For the text-containing cell, return its midpoint in [x, y] coordinate format. 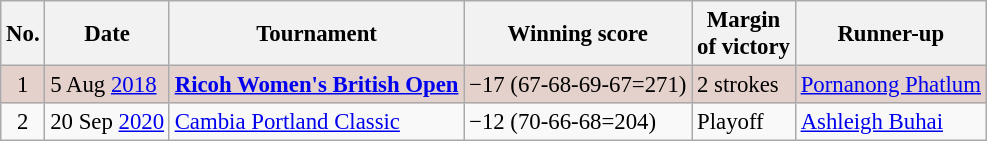
Ricoh Women's British Open [316, 85]
Date [107, 34]
Pornanong Phatlum [890, 85]
Tournament [316, 34]
Cambia Portland Classic [316, 122]
−17 (67-68-69-67=271) [578, 85]
Runner-up [890, 34]
No. [23, 34]
Marginof victory [744, 34]
1 [23, 85]
2 [23, 122]
5 Aug 2018 [107, 85]
Winning score [578, 34]
20 Sep 2020 [107, 122]
2 strokes [744, 85]
Ashleigh Buhai [890, 122]
Playoff [744, 122]
−12 (70-66-68=204) [578, 122]
